Detect which cell encompasses the target text, then output its (x, y) center coordinate. 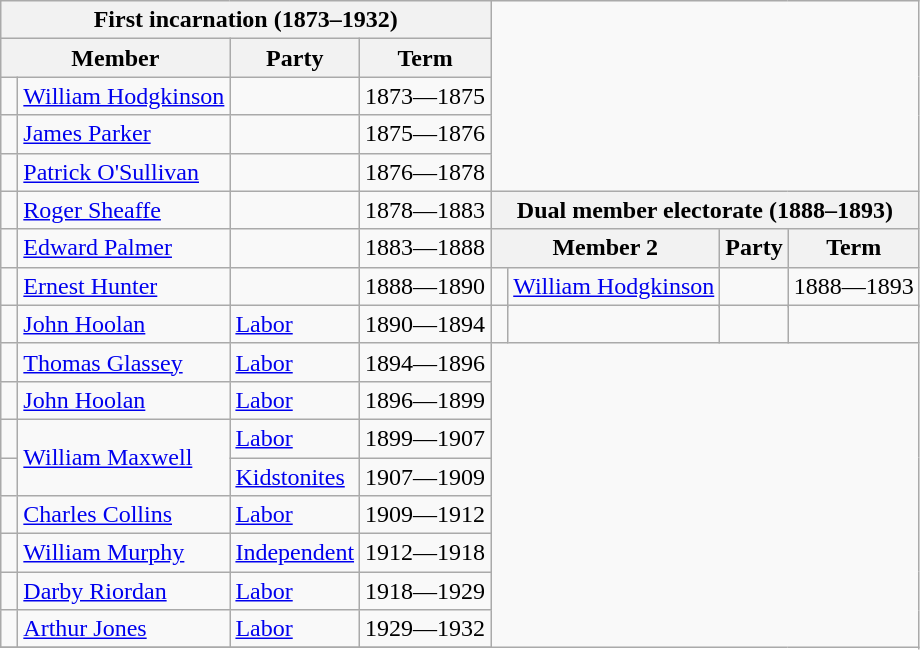
1894—1896 (426, 362)
Charles Collins (124, 515)
1888—1893 (854, 286)
Independent (295, 553)
1918—1929 (426, 591)
Darby Riordan (124, 591)
Patrick O'Sullivan (124, 172)
Thomas Glassey (124, 362)
1890—1894 (426, 324)
1883—1888 (426, 248)
Member 2 (606, 248)
1888—1890 (426, 286)
1929—1932 (426, 629)
William Murphy (124, 553)
Arthur Jones (124, 629)
First incarnation (1873–1932) (246, 20)
William Maxwell (124, 457)
Roger Sheaffe (124, 210)
Ernest Hunter (124, 286)
Member (116, 58)
1876—1878 (426, 172)
Edward Palmer (124, 248)
1912—1918 (426, 553)
1878—1883 (426, 210)
1899—1907 (426, 438)
1907—1909 (426, 477)
1873—1875 (426, 96)
1896—1899 (426, 400)
Dual member electorate (1888–1893) (706, 210)
1909—1912 (426, 515)
Kidstonites (295, 477)
James Parker (124, 134)
1875—1876 (426, 134)
